Extract the [X, Y] coordinate from the center of the cell holding the provided text.  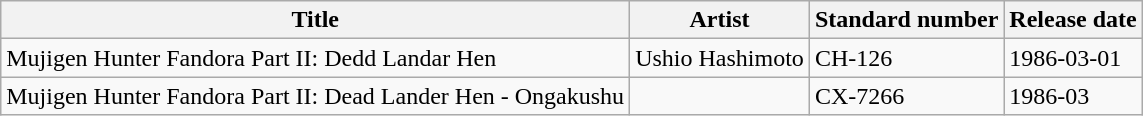
CH-126 [906, 58]
Artist [720, 20]
Release date [1073, 20]
1986-03-01 [1073, 58]
Mujigen Hunter Fandora Part II: Dead Lander Hen - Ongakushu [316, 96]
Title [316, 20]
1986-03 [1073, 96]
Ushio Hashimoto [720, 58]
Standard number [906, 20]
CX-7266 [906, 96]
Mujigen Hunter Fandora Part II: Dedd Landar Hen [316, 58]
